Locate the cell with the specified text and output its (X, Y) center coordinate. 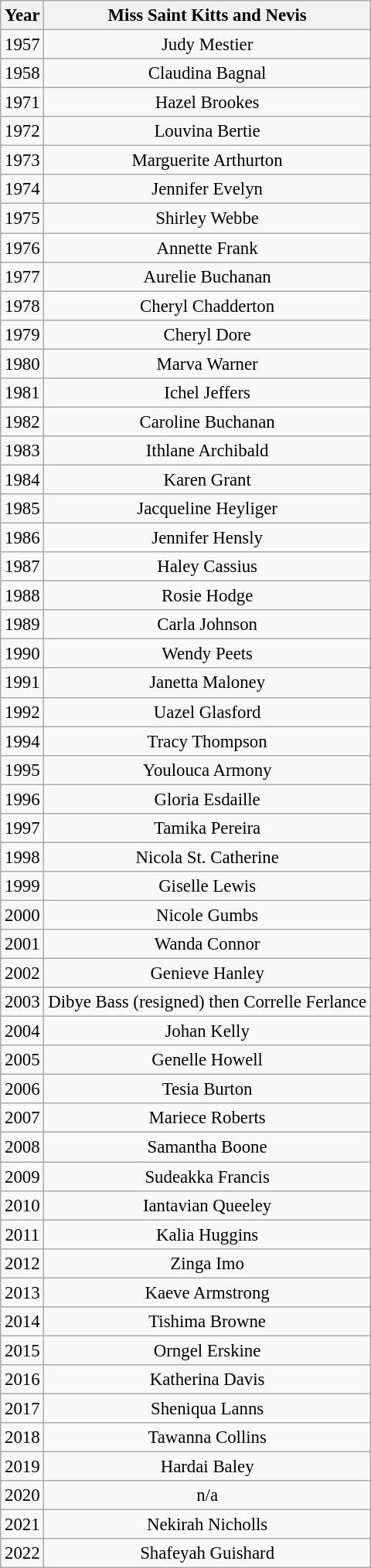
1971 (22, 103)
Tesia Burton (207, 1089)
1991 (22, 683)
2015 (22, 1350)
Orngel Erskine (207, 1350)
Hardai Baley (207, 1467)
Dibye Bass (resigned) then Correlle Ferlance (207, 1002)
2010 (22, 1205)
Youlouca Armony (207, 770)
1981 (22, 393)
1988 (22, 596)
Samantha Boone (207, 1147)
Judy Mestier (207, 45)
2000 (22, 915)
2003 (22, 1002)
Wendy Peets (207, 654)
Wanda Connor (207, 944)
1989 (22, 625)
Jennifer Evelyn (207, 189)
Nicola St. Catherine (207, 857)
Shirley Webbe (207, 218)
1992 (22, 712)
2006 (22, 1089)
1972 (22, 131)
Mariece Roberts (207, 1119)
2004 (22, 1031)
Tamika Pereira (207, 828)
1995 (22, 770)
2021 (22, 1525)
2005 (22, 1060)
Uazel Glasford (207, 712)
1987 (22, 567)
2008 (22, 1147)
1996 (22, 799)
Zinga Imo (207, 1263)
Kalia Huggins (207, 1234)
Karen Grant (207, 479)
1983 (22, 451)
Shafeyah Guishard (207, 1553)
1979 (22, 334)
Annette Frank (207, 248)
1985 (22, 509)
Kaeve Armstrong (207, 1292)
Marva Warner (207, 364)
2014 (22, 1322)
2011 (22, 1234)
Katherina Davis (207, 1380)
2020 (22, 1495)
2009 (22, 1177)
2013 (22, 1292)
Claudina Bagnal (207, 73)
Iantavian Queeley (207, 1205)
Nicole Gumbs (207, 915)
2001 (22, 944)
1977 (22, 276)
2019 (22, 1467)
2022 (22, 1553)
Nekirah Nicholls (207, 1525)
Janetta Maloney (207, 683)
1998 (22, 857)
Ithlane Archibald (207, 451)
1984 (22, 479)
2017 (22, 1408)
2007 (22, 1119)
1982 (22, 422)
Miss Saint Kitts and Nevis (207, 15)
1997 (22, 828)
1990 (22, 654)
Sheniqua Lanns (207, 1408)
Year (22, 15)
1986 (22, 538)
Hazel Brookes (207, 103)
Giselle Lewis (207, 886)
Caroline Buchanan (207, 422)
1976 (22, 248)
Haley Cassius (207, 567)
2018 (22, 1438)
2012 (22, 1263)
Genelle Howell (207, 1060)
Genieve Hanley (207, 974)
Marguerite Arthurton (207, 161)
1999 (22, 886)
2002 (22, 974)
1978 (22, 306)
1958 (22, 73)
2016 (22, 1380)
1973 (22, 161)
Jacqueline Heyliger (207, 509)
1994 (22, 741)
Rosie Hodge (207, 596)
Tawanna Collins (207, 1438)
1957 (22, 45)
Jennifer Hensly (207, 538)
Gloria Esdaille (207, 799)
1975 (22, 218)
Aurelie Buchanan (207, 276)
1974 (22, 189)
Tishima Browne (207, 1322)
Cheryl Chadderton (207, 306)
Ichel Jeffers (207, 393)
Johan Kelly (207, 1031)
Carla Johnson (207, 625)
1980 (22, 364)
Louvina Bertie (207, 131)
Cheryl Dore (207, 334)
Tracy Thompson (207, 741)
Sudeakka Francis (207, 1177)
n/a (207, 1495)
